Scan for the cell matching the given text and deliver its (X, Y) coordinate at center. 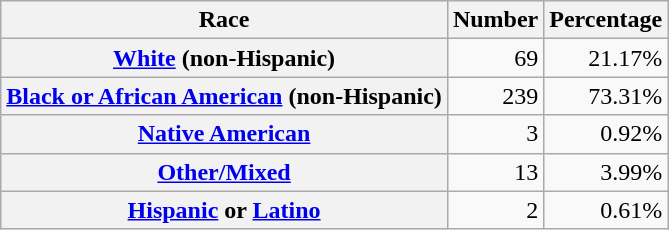
3.99% (606, 172)
Percentage (606, 20)
White (non-Hispanic) (224, 58)
Native American (224, 134)
3 (495, 134)
Hispanic or Latino (224, 210)
21.17% (606, 58)
Black or African American (non-Hispanic) (224, 96)
73.31% (606, 96)
Number (495, 20)
13 (495, 172)
69 (495, 58)
0.61% (606, 210)
2 (495, 210)
239 (495, 96)
Race (224, 20)
Other/Mixed (224, 172)
0.92% (606, 134)
